From the cell containing the given text, extract its center point as [x, y] coordinate. 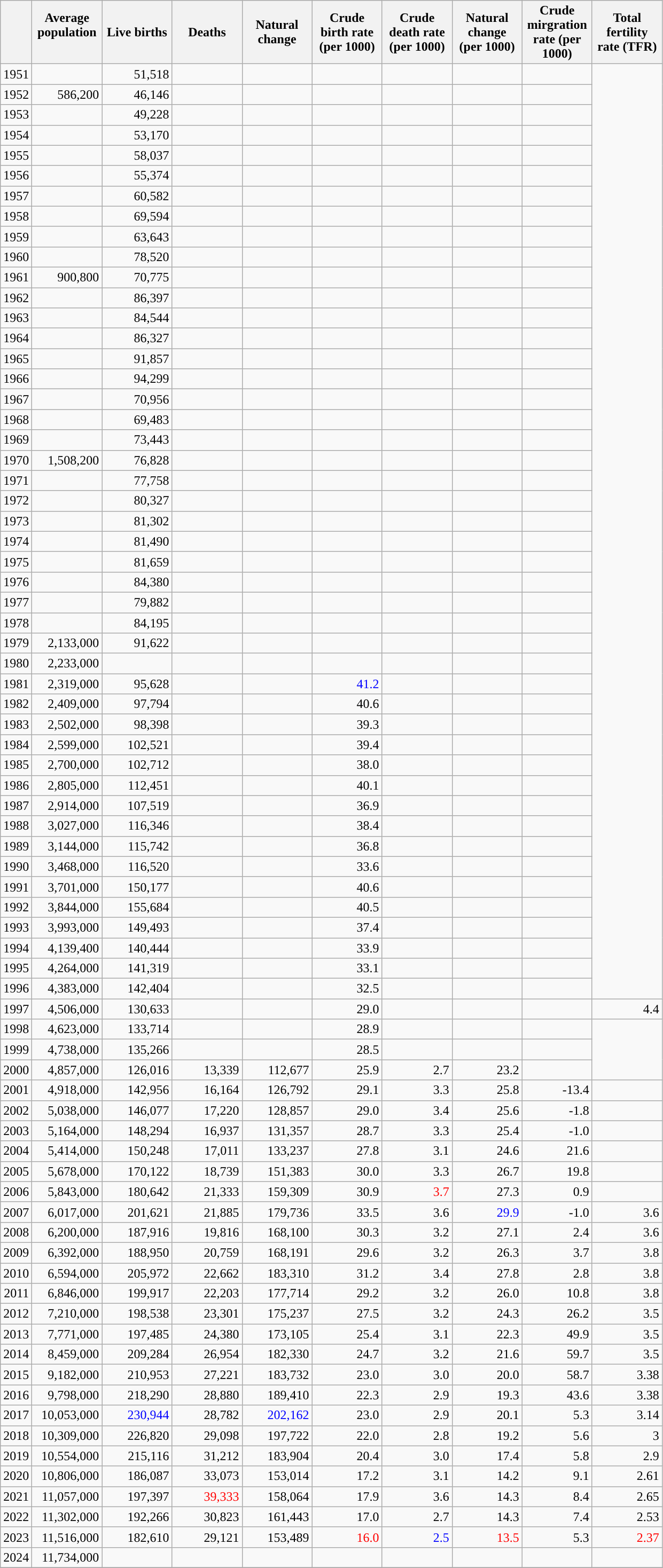
19.3 [487, 1395]
1974 [16, 541]
2,599,000 [67, 745]
73,443 [137, 440]
4,264,000 [67, 968]
0.9 [557, 1192]
17.4 [487, 1456]
7,771,000 [67, 1334]
161,443 [277, 1517]
112,677 [277, 1070]
22.0 [347, 1436]
76,828 [137, 460]
13.5 [487, 1537]
1951 [16, 74]
205,972 [137, 1273]
6,594,000 [67, 1273]
6,392,000 [67, 1252]
197,485 [137, 1334]
24.7 [347, 1354]
2013 [16, 1334]
1994 [16, 948]
2.4 [557, 1232]
4,738,000 [67, 1050]
13,339 [207, 1070]
95,628 [137, 684]
2015 [16, 1375]
1958 [16, 216]
33.5 [347, 1212]
58,037 [137, 155]
41.2 [347, 684]
1969 [16, 440]
192,266 [137, 1517]
1956 [16, 176]
1998 [16, 1029]
2005 [16, 1171]
24.3 [487, 1314]
16,937 [207, 1131]
9,798,000 [67, 1395]
2018 [16, 1436]
28.9 [347, 1029]
16.0 [347, 1537]
2,502,000 [67, 724]
27.5 [347, 1314]
16,164 [207, 1090]
40.1 [347, 785]
5,038,000 [67, 1110]
19.2 [487, 1436]
39,333 [207, 1496]
2002 [16, 1110]
4,918,000 [67, 1090]
116,520 [137, 866]
142,956 [137, 1090]
1987 [16, 806]
148,294 [137, 1131]
27,221 [207, 1375]
175,237 [277, 1314]
32.5 [347, 989]
28.5 [347, 1050]
3,468,000 [67, 866]
23,301 [207, 1314]
2024 [16, 1557]
58.7 [557, 1375]
2.65 [627, 1496]
17.2 [347, 1476]
1995 [16, 968]
55,374 [137, 176]
3,701,000 [67, 887]
1979 [16, 643]
168,191 [277, 1252]
1973 [16, 521]
1955 [16, 155]
230,944 [137, 1415]
140,444 [137, 948]
29.6 [347, 1252]
159,309 [277, 1192]
24,380 [207, 1334]
26.2 [557, 1314]
60,582 [137, 196]
1963 [16, 318]
10.8 [557, 1294]
1959 [16, 237]
33.1 [347, 968]
9.1 [557, 1476]
8,459,000 [67, 1354]
7,210,000 [67, 1314]
1980 [16, 664]
2,914,000 [67, 806]
182,330 [277, 1354]
17,011 [207, 1151]
20,759 [207, 1252]
5,164,000 [67, 1131]
26.3 [487, 1252]
2023 [16, 1537]
146,077 [137, 1110]
4,857,000 [67, 1070]
78,520 [137, 257]
59.7 [557, 1354]
128,857 [277, 1110]
28.7 [347, 1131]
77,758 [137, 480]
149,493 [137, 927]
84,195 [137, 623]
-1.8 [557, 1110]
126,016 [137, 1070]
36.8 [347, 846]
4,623,000 [67, 1029]
209,284 [137, 1354]
179,736 [277, 1212]
1966 [16, 379]
-13.4 [557, 1090]
2.61 [627, 1476]
150,177 [137, 887]
84,544 [137, 318]
2006 [16, 1192]
218,290 [137, 1395]
84,380 [137, 582]
1970 [16, 460]
133,237 [277, 1151]
91,857 [137, 359]
198,538 [137, 1314]
46,146 [137, 94]
18,739 [207, 1171]
11,057,000 [67, 1496]
81,490 [137, 541]
3,144,000 [67, 846]
33,073 [207, 1476]
1952 [16, 94]
1992 [16, 907]
3,027,000 [67, 826]
5,678,000 [67, 1171]
11,734,000 [67, 1557]
2,409,000 [67, 704]
2021 [16, 1496]
81,302 [137, 521]
116,346 [137, 826]
168,100 [277, 1232]
1983 [16, 724]
28,880 [207, 1395]
1981 [16, 684]
5,843,000 [67, 1192]
Live births [137, 32]
26.0 [487, 1294]
19,816 [207, 1232]
10,806,000 [67, 1476]
25.6 [487, 1110]
10,554,000 [67, 1456]
38.0 [347, 765]
38.4 [347, 826]
11,516,000 [67, 1537]
1957 [16, 196]
2003 [16, 1131]
115,742 [137, 846]
2,319,000 [67, 684]
22,203 [207, 1294]
1977 [16, 602]
153,489 [277, 1537]
1965 [16, 359]
1972 [16, 501]
8.4 [557, 1496]
151,383 [277, 1171]
215,116 [137, 1456]
10,309,000 [67, 1436]
142,404 [137, 989]
1986 [16, 785]
43.6 [557, 1395]
25.8 [487, 1090]
5,414,000 [67, 1151]
4,139,400 [67, 948]
81,659 [137, 562]
3.14 [627, 1415]
17.9 [347, 1496]
1975 [16, 562]
2,133,000 [67, 643]
29,121 [207, 1537]
1997 [16, 1009]
97,794 [137, 704]
1996 [16, 989]
2001 [16, 1090]
Crude mirgration rate (per 1000) [557, 32]
126,792 [277, 1090]
3,993,000 [67, 927]
2020 [16, 1476]
2.5 [417, 1537]
201,621 [137, 1212]
1960 [16, 257]
2.37 [627, 1537]
29,098 [207, 1436]
49,228 [137, 115]
19.8 [557, 1171]
40.5 [347, 907]
30.0 [347, 1171]
102,521 [137, 745]
28,782 [207, 1415]
10,053,000 [67, 1415]
49.9 [557, 1334]
170,122 [137, 1171]
133,714 [137, 1029]
1953 [16, 115]
188,950 [137, 1252]
183,732 [277, 1375]
150,248 [137, 1151]
17,220 [207, 1110]
1991 [16, 887]
2019 [16, 1456]
1,508,200 [67, 460]
27.1 [487, 1232]
70,775 [137, 277]
9,182,000 [67, 1375]
1964 [16, 338]
182,610 [137, 1537]
69,594 [137, 216]
102,712 [137, 765]
1962 [16, 297]
20.4 [347, 1456]
158,064 [277, 1496]
226,820 [137, 1436]
210,953 [137, 1375]
107,519 [137, 806]
1968 [16, 420]
187,916 [137, 1232]
69,483 [137, 420]
2008 [16, 1232]
112,451 [137, 785]
141,319 [137, 968]
586,200 [67, 94]
3,844,000 [67, 907]
37.4 [347, 927]
2,805,000 [67, 785]
86,327 [137, 338]
1978 [16, 623]
2016 [16, 1395]
Crude death rate (per 1000) [417, 32]
Deaths [207, 32]
36.9 [347, 806]
20.0 [487, 1375]
Natural change (per 1000) [487, 32]
1989 [16, 846]
6,017,000 [67, 1212]
Average population [67, 32]
4,383,000 [67, 989]
94,299 [137, 379]
155,684 [137, 907]
1984 [16, 745]
186,087 [137, 1476]
51,518 [137, 74]
189,410 [277, 1395]
Crude birth rate (per 1000) [347, 32]
26.7 [487, 1171]
1982 [16, 704]
11,302,000 [67, 1517]
17.0 [347, 1517]
29.9 [487, 1212]
131,357 [277, 1131]
1967 [16, 399]
183,904 [277, 1456]
197,397 [137, 1496]
1971 [16, 480]
180,642 [137, 1192]
2.53 [627, 1517]
1999 [16, 1050]
2017 [16, 1415]
1954 [16, 135]
5.8 [557, 1456]
199,917 [137, 1294]
53,170 [137, 135]
197,722 [277, 1436]
33.6 [347, 866]
33.9 [347, 948]
2010 [16, 1273]
2,233,000 [67, 664]
2009 [16, 1252]
20.1 [487, 1415]
14.2 [487, 1476]
21,885 [207, 1212]
21,333 [207, 1192]
2000 [16, 1070]
80,327 [137, 501]
22,662 [207, 1273]
39.3 [347, 724]
79,882 [137, 602]
2022 [16, 1517]
Natural change [277, 32]
31.2 [347, 1273]
25.9 [347, 1070]
900,800 [67, 277]
86,397 [137, 297]
2011 [16, 1294]
1990 [16, 866]
1961 [16, 277]
24.6 [487, 1151]
26,954 [207, 1354]
30,823 [207, 1517]
1976 [16, 582]
31,212 [207, 1456]
63,643 [137, 237]
2,700,000 [67, 765]
70,956 [137, 399]
202,162 [277, 1415]
2014 [16, 1354]
29.2 [347, 1294]
Total fertility rate (TFR) [627, 32]
27.3 [487, 1192]
98,398 [137, 724]
1988 [16, 826]
2004 [16, 1151]
23.2 [487, 1070]
91,622 [137, 643]
135,266 [137, 1050]
153,014 [277, 1476]
30.3 [347, 1232]
177,714 [277, 1294]
6,846,000 [67, 1294]
39.4 [347, 745]
2012 [16, 1314]
2007 [16, 1212]
30.9 [347, 1192]
4.4 [627, 1009]
1985 [16, 765]
4,506,000 [67, 1009]
173,105 [277, 1334]
3 [627, 1436]
130,633 [137, 1009]
6,200,000 [67, 1232]
5.6 [557, 1436]
7.4 [557, 1517]
29.1 [347, 1090]
183,310 [277, 1273]
1993 [16, 927]
